Return the [x, y] coordinate for the center point of the cell that contains the specified text.  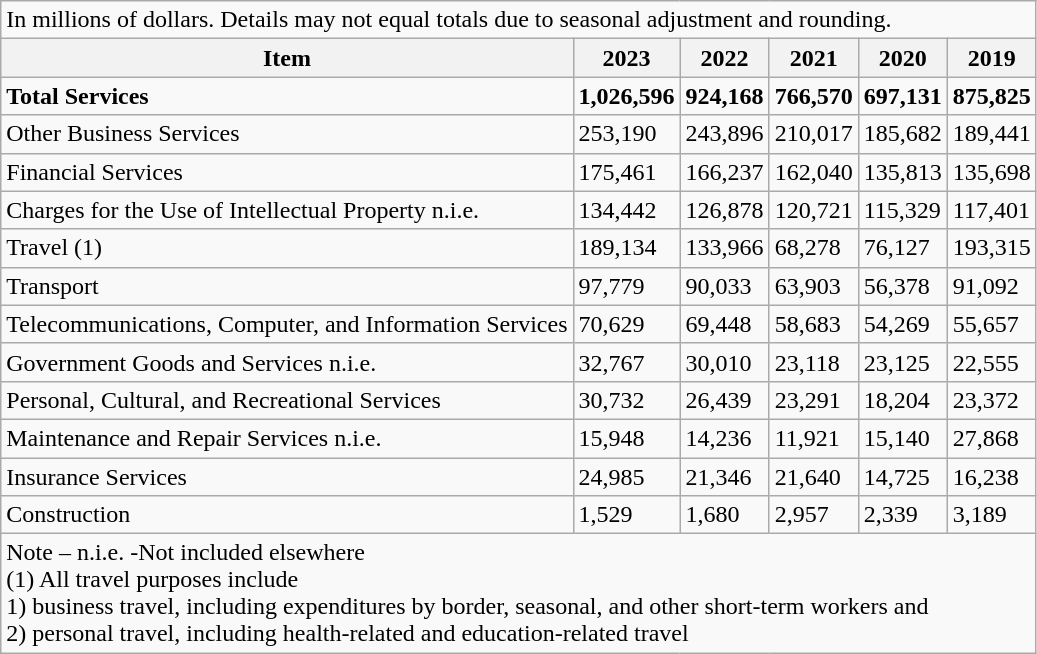
16,238 [992, 477]
Item [287, 58]
26,439 [724, 400]
55,657 [992, 324]
23,125 [902, 362]
23,291 [814, 400]
134,442 [626, 210]
193,315 [992, 248]
135,698 [992, 172]
1,680 [724, 515]
21,640 [814, 477]
Total Services [287, 96]
23,372 [992, 400]
Charges for the Use of Intellectual Property n.i.e. [287, 210]
56,378 [902, 286]
15,140 [902, 438]
54,269 [902, 324]
166,237 [724, 172]
11,921 [814, 438]
27,868 [992, 438]
189,134 [626, 248]
1,026,596 [626, 96]
14,725 [902, 477]
Transport [287, 286]
Insurance Services [287, 477]
924,168 [724, 96]
63,903 [814, 286]
Travel (1) [287, 248]
21,346 [724, 477]
Government Goods and Services n.i.e. [287, 362]
30,010 [724, 362]
68,278 [814, 248]
2,339 [902, 515]
135,813 [902, 172]
3,189 [992, 515]
15,948 [626, 438]
697,131 [902, 96]
Financial Services [287, 172]
175,461 [626, 172]
875,825 [992, 96]
2021 [814, 58]
2,957 [814, 515]
2020 [902, 58]
1,529 [626, 515]
58,683 [814, 324]
Personal, Cultural, and Recreational Services [287, 400]
32,767 [626, 362]
91,092 [992, 286]
In millions of dollars. Details may not equal totals due to seasonal adjustment and rounding. [519, 20]
766,570 [814, 96]
30,732 [626, 400]
90,033 [724, 286]
126,878 [724, 210]
115,329 [902, 210]
2022 [724, 58]
76,127 [902, 248]
Maintenance and Repair Services n.i.e. [287, 438]
69,448 [724, 324]
22,555 [992, 362]
97,779 [626, 286]
189,441 [992, 134]
185,682 [902, 134]
Other Business Services [287, 134]
24,985 [626, 477]
14,236 [724, 438]
2019 [992, 58]
133,966 [724, 248]
243,896 [724, 134]
18,204 [902, 400]
23,118 [814, 362]
2023 [626, 58]
162,040 [814, 172]
253,190 [626, 134]
Telecommunications, Computer, and Information Services [287, 324]
210,017 [814, 134]
120,721 [814, 210]
Construction [287, 515]
117,401 [992, 210]
70,629 [626, 324]
